Detect which cell encompasses the target text, then output its [X, Y] center coordinate. 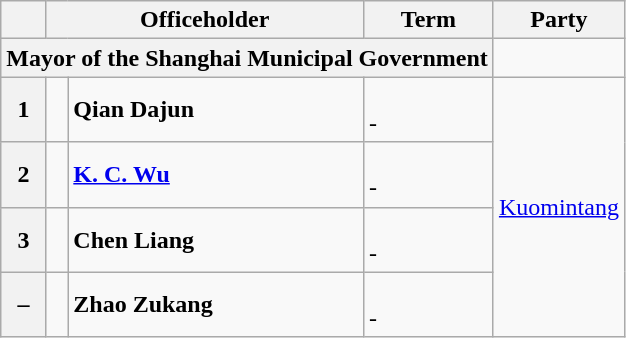
Term [428, 20]
Party [558, 20]
1 [24, 110]
Chen Liang [216, 240]
Zhao Zukang [216, 304]
Officeholder [204, 20]
2 [24, 174]
Mayor of the Shanghai Municipal Government [248, 58]
Qian Dajun [216, 110]
K. C. Wu [216, 174]
Kuomintang [558, 207]
3 [24, 240]
– [24, 304]
